Search for the cell housing the specified text and yield its (x, y) center coordinate. 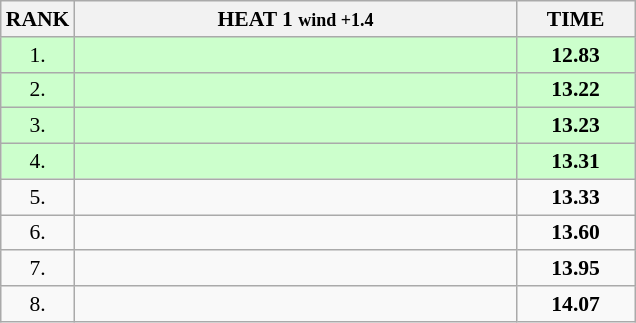
13.33 (576, 197)
1. (38, 55)
13.95 (576, 269)
12.83 (576, 55)
13.31 (576, 162)
HEAT 1 wind +1.4 (295, 19)
13.23 (576, 126)
5. (38, 197)
4. (38, 162)
2. (38, 90)
13.22 (576, 90)
14.07 (576, 304)
13.60 (576, 233)
RANK (38, 19)
8. (38, 304)
7. (38, 269)
TIME (576, 19)
6. (38, 233)
3. (38, 126)
